Extract the (X, Y) coordinate from the center of the cell holding the provided text.  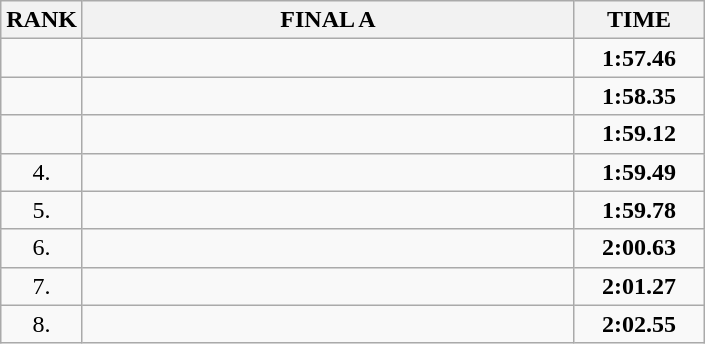
2:00.63 (640, 248)
1:59.78 (640, 210)
1:59.12 (640, 134)
5. (42, 210)
6. (42, 248)
1:58.35 (640, 96)
2:01.27 (640, 286)
1:59.49 (640, 172)
RANK (42, 20)
4. (42, 172)
7. (42, 286)
8. (42, 324)
TIME (640, 20)
1:57.46 (640, 58)
2:02.55 (640, 324)
FINAL A (328, 20)
